From the cell containing the given text, extract its center point as [x, y] coordinate. 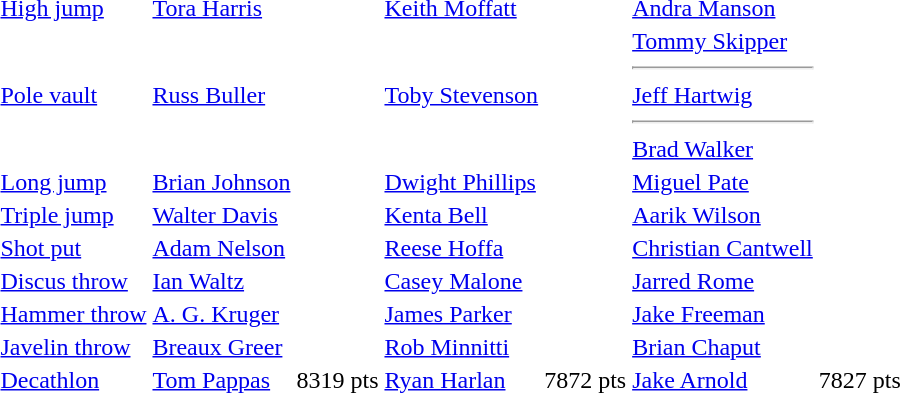
Ian Waltz [222, 281]
Toby Stevenson [462, 95]
A. G. Kruger [222, 314]
Dwight Phillips [462, 182]
Walter Davis [222, 215]
Christian Cantwell [723, 248]
Breaux Greer [222, 347]
Brian Chaput [723, 347]
Rob Minnitti [462, 347]
Adam Nelson [222, 248]
Brian Johnson [222, 182]
Reese Hoffa [462, 248]
Casey Malone [462, 281]
Russ Buller [222, 95]
Aarik Wilson [723, 215]
Kenta Bell [462, 215]
James Parker [462, 314]
Jake Freeman [723, 314]
Miguel Pate [723, 182]
Jarred Rome [723, 281]
Tommy SkipperJeff HartwigBrad Walker [723, 95]
